Determine the (x, y) coordinate at the center of the cell enclosing the given text.  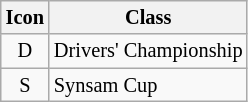
Class (148, 17)
D (25, 51)
Synsam Cup (148, 85)
Drivers' Championship (148, 51)
S (25, 85)
Icon (25, 17)
